Scan for the cell matching the given text and deliver its [x, y] coordinate at center. 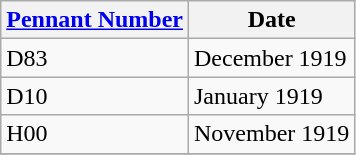
Pennant Number [95, 20]
D83 [95, 58]
January 1919 [271, 96]
Date [271, 20]
D10 [95, 96]
November 1919 [271, 134]
H00 [95, 134]
December 1919 [271, 58]
